Determine the [x, y] coordinate at the center of the cell enclosing the given text.  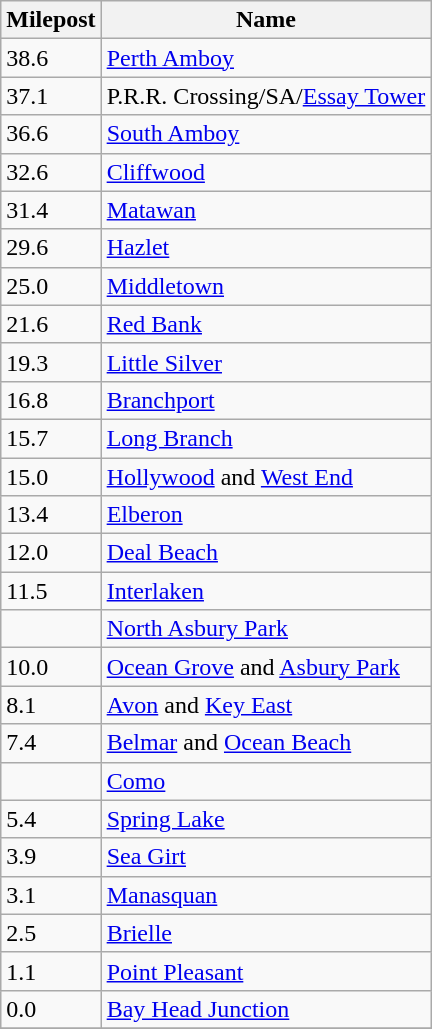
Milepost [51, 20]
North Asbury Park [266, 629]
Spring Lake [266, 819]
Elberon [266, 515]
13.4 [51, 515]
South Amboy [266, 134]
Hazlet [266, 248]
Manasquan [266, 895]
15.7 [51, 438]
Bay Head Junction [266, 1009]
Interlaken [266, 591]
2.5 [51, 933]
Long Branch [266, 438]
11.5 [51, 591]
Branchport [266, 400]
1.1 [51, 971]
25.0 [51, 286]
Red Bank [266, 324]
29.6 [51, 248]
Little Silver [266, 362]
Brielle [266, 933]
38.6 [51, 58]
Belmar and Ocean Beach [266, 743]
Perth Amboy [266, 58]
7.4 [51, 743]
P.R.R. Crossing/SA/Essay Tower [266, 96]
Ocean Grove and Asbury Park [266, 667]
31.4 [51, 210]
Middletown [266, 286]
Matawan [266, 210]
Avon and Key East [266, 705]
19.3 [51, 362]
5.4 [51, 819]
21.6 [51, 324]
Point Pleasant [266, 971]
Sea Girt [266, 857]
Hollywood and West End [266, 477]
8.1 [51, 705]
15.0 [51, 477]
Deal Beach [266, 553]
36.6 [51, 134]
10.0 [51, 667]
32.6 [51, 172]
Cliffwood [266, 172]
0.0 [51, 1009]
Name [266, 20]
12.0 [51, 553]
16.8 [51, 400]
Como [266, 781]
3.9 [51, 857]
3.1 [51, 895]
37.1 [51, 96]
